Output the (X, Y) coordinate of the center of the cell containing the given text.  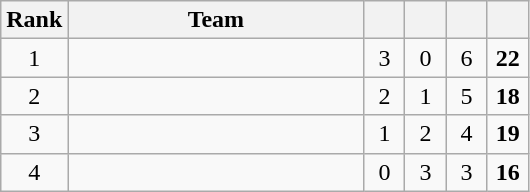
Team (216, 20)
5 (466, 96)
16 (508, 172)
Rank (34, 20)
19 (508, 134)
22 (508, 58)
6 (466, 58)
18 (508, 96)
